Identify which cell holds the provided text, then report its (X, Y) central coordinate. 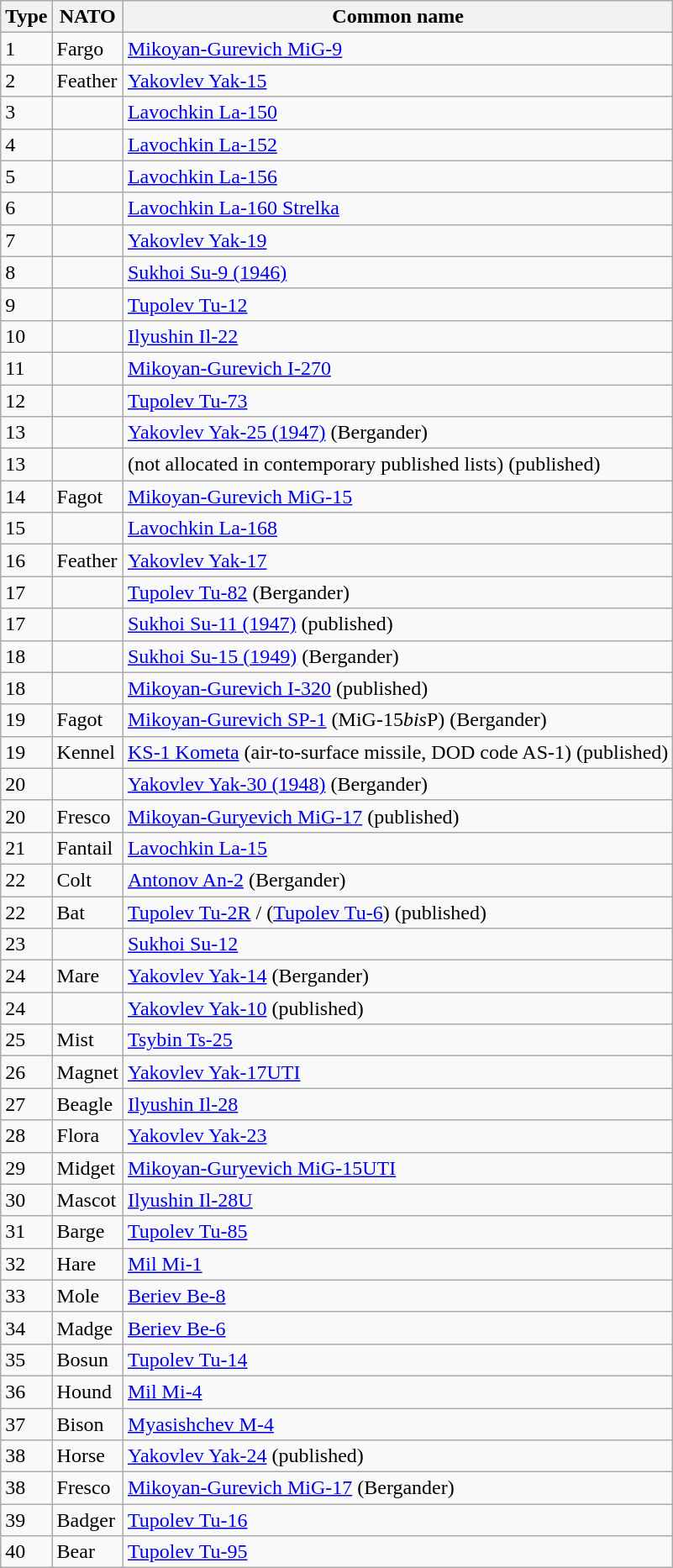
Tsybin Ts-25 (397, 1040)
Beagle (87, 1104)
Flora (87, 1136)
7 (27, 240)
Yakovlev Yak-23 (397, 1136)
Yakovlev Yak-14 (Bergander) (397, 976)
Lavochkin La-160 Strelka (397, 208)
8 (27, 272)
Mikoyan-Guryevich MiG-15UTI (397, 1168)
Yakovlev Yak-15 (397, 81)
9 (27, 304)
Bosun (87, 1360)
Mikoyan-Gurevich SP-1 (MiG-15bisP) (Bergander) (397, 720)
1 (27, 49)
Yakovlev Yak-17 (397, 560)
21 (27, 848)
Sukhoi Su-12 (397, 944)
Bat (87, 912)
Sukhoi Su-9 (1946) (397, 272)
Badger (87, 1520)
Ilyushin Il-22 (397, 336)
5 (27, 176)
31 (27, 1232)
2 (27, 81)
28 (27, 1136)
Ilyushin Il-28 (397, 1104)
Ilyushin Il-28U (397, 1200)
40 (27, 1552)
Lavochkin La-168 (397, 529)
16 (27, 560)
Sukhoi Su-11 (1947) (published) (397, 624)
27 (27, 1104)
Tupolev Tu-82 (Bergander) (397, 592)
Yakovlev Yak-19 (397, 240)
Mare (87, 976)
Beriev Be-6 (397, 1328)
Mikoyan-Gurevich I-270 (397, 368)
14 (27, 497)
(not allocated in contemporary published lists) (published) (397, 465)
Lavochkin La-15 (397, 848)
26 (27, 1072)
Yakovlev Yak-17UTI (397, 1072)
Midget (87, 1168)
Fantail (87, 848)
Tupolev Tu-16 (397, 1520)
Yakovlev Yak-10 (published) (397, 1008)
Bison (87, 1424)
Tupolev Tu-73 (397, 401)
Tupolev Tu-12 (397, 304)
Mikoyan-Gurevich MiG-17 (Bergander) (397, 1488)
Myasishchev M-4 (397, 1424)
39 (27, 1520)
37 (27, 1424)
29 (27, 1168)
35 (27, 1360)
36 (27, 1392)
Common name (397, 17)
Barge (87, 1232)
12 (27, 401)
Mikoyan-Gurevich I-320 (published) (397, 688)
32 (27, 1264)
Bear (87, 1552)
Colt (87, 880)
Tupolev Tu-85 (397, 1232)
Yakovlev Yak-24 (published) (397, 1456)
Tupolev Tu-95 (397, 1552)
Tupolev Tu-2R / (Tupolev Tu-6) (published) (397, 912)
Mole (87, 1296)
3 (27, 113)
30 (27, 1200)
Mikoyan-Guryevich MiG-17 (published) (397, 816)
Mikoyan-Gurevich MiG-15 (397, 497)
Lavochkin La-152 (397, 145)
Lavochkin La-156 (397, 176)
Type (27, 17)
33 (27, 1296)
Yakovlev Yak-25 (1947) (Bergander) (397, 433)
6 (27, 208)
Mil Mi-4 (397, 1392)
Mascot (87, 1200)
Madge (87, 1328)
Yakovlev Yak-30 (1948) (Bergander) (397, 784)
Kennel (87, 752)
Antonov An-2 (Bergander) (397, 880)
34 (27, 1328)
KS-1 Kometa (air-to-surface missile, DOD code AS-1) (published) (397, 752)
10 (27, 336)
Magnet (87, 1072)
Mil Mi-1 (397, 1264)
Lavochkin La-150 (397, 113)
Horse (87, 1456)
Mist (87, 1040)
Tupolev Tu-14 (397, 1360)
11 (27, 368)
23 (27, 944)
Beriev Be-8 (397, 1296)
Sukhoi Su-15 (1949) (Bergander) (397, 656)
Hound (87, 1392)
Mikoyan-Gurevich MiG-9 (397, 49)
Hare (87, 1264)
Fargo (87, 49)
NATO (87, 17)
15 (27, 529)
25 (27, 1040)
4 (27, 145)
